For the text-containing cell, return its midpoint in [X, Y] coordinate format. 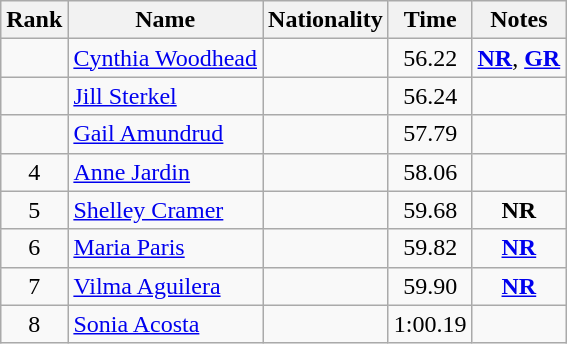
Sonia Acosta [166, 324]
7 [34, 286]
Jill Sterkel [166, 96]
4 [34, 172]
NR, GR [519, 58]
56.22 [430, 58]
6 [34, 248]
Cynthia Woodhead [166, 58]
Maria Paris [166, 248]
5 [34, 210]
Nationality [326, 20]
Gail Amundrud [166, 134]
Notes [519, 20]
59.68 [430, 210]
59.82 [430, 248]
Anne Jardin [166, 172]
Name [166, 20]
Shelley Cramer [166, 210]
56.24 [430, 96]
Rank [34, 20]
59.90 [430, 286]
Time [430, 20]
57.79 [430, 134]
58.06 [430, 172]
1:00.19 [430, 324]
8 [34, 324]
Vilma Aguilera [166, 286]
